Return the [x, y] coordinate for the center point of the cell that contains the specified text.  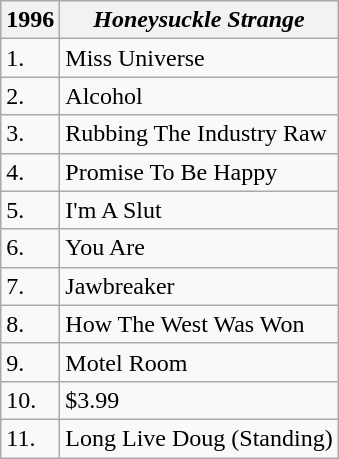
Long Live Doug (Standing) [199, 438]
6. [30, 248]
8. [30, 324]
Jawbreaker [199, 286]
4. [30, 172]
Promise To Be Happy [199, 172]
How The West Was Won [199, 324]
7. [30, 286]
Miss Universe [199, 58]
1996 [30, 20]
10. [30, 400]
9. [30, 362]
Motel Room [199, 362]
Rubbing The Industry Raw [199, 134]
5. [30, 210]
Alcohol [199, 96]
Honeysuckle Strange [199, 20]
1. [30, 58]
$3.99 [199, 400]
I'm A Slut [199, 210]
3. [30, 134]
You Are [199, 248]
2. [30, 96]
11. [30, 438]
